Extract the (x, y) coordinate from the center of the cell holding the provided text.  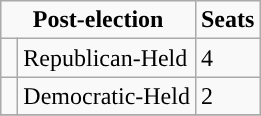
Democratic-Held (107, 96)
2 (227, 96)
4 (227, 58)
Seats (227, 20)
Republican-Held (107, 58)
Post-election (98, 20)
